Capture the cell that displays the provided text and extract its [x, y] central coordinate. 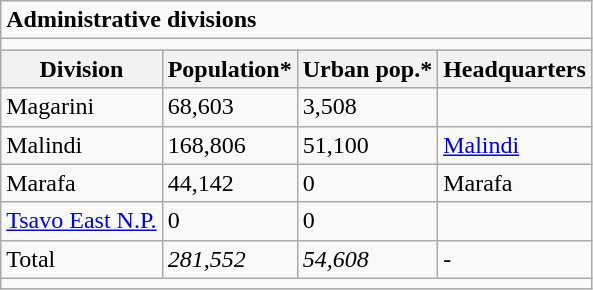
54,608 [367, 259]
3,508 [367, 107]
281,552 [230, 259]
168,806 [230, 145]
Total [82, 259]
Urban pop.* [367, 69]
Administrative divisions [296, 20]
51,100 [367, 145]
Population* [230, 69]
Magarini [82, 107]
44,142 [230, 183]
Tsavo East N.P. [82, 221]
Headquarters [515, 69]
- [515, 259]
Division [82, 69]
68,603 [230, 107]
